Output the (x, y) coordinate of the center of the cell containing the given text.  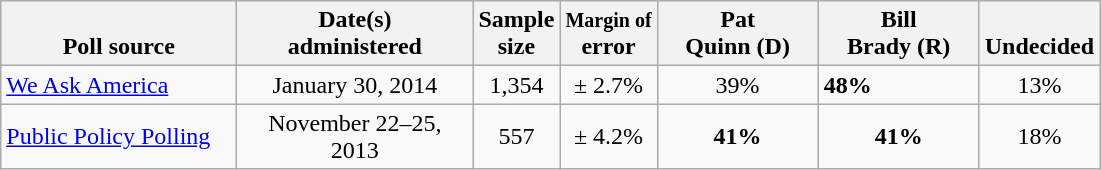
November 22–25, 2013 (355, 136)
January 30, 2014 (355, 85)
± 4.2% (608, 136)
13% (1039, 85)
± 2.7% (608, 85)
1,354 (516, 85)
PatQuinn (D) (738, 34)
Date(s)administered (355, 34)
18% (1039, 136)
Public Policy Polling (119, 136)
We Ask America (119, 85)
BillBrady (R) (898, 34)
Poll source (119, 34)
Margin oferror (608, 34)
557 (516, 136)
39% (738, 85)
Undecided (1039, 34)
48% (898, 85)
Samplesize (516, 34)
